Capture the cell that displays the provided text and extract its [x, y] central coordinate. 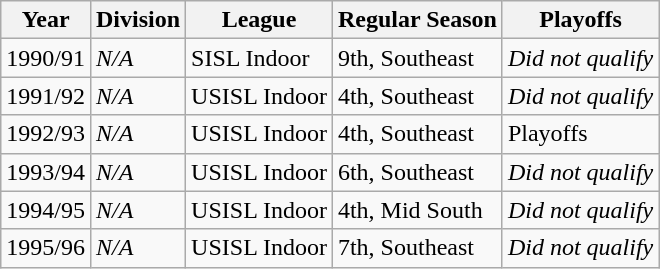
Year [46, 20]
4th, Mid South [417, 210]
League [260, 20]
9th, Southeast [417, 58]
SISL Indoor [260, 58]
1994/95 [46, 210]
1992/93 [46, 134]
1991/92 [46, 96]
Regular Season [417, 20]
1990/91 [46, 58]
Division [138, 20]
1995/96 [46, 248]
7th, Southeast [417, 248]
1993/94 [46, 172]
6th, Southeast [417, 172]
